Return the [x, y] coordinate for the center point of the cell that contains the specified text.  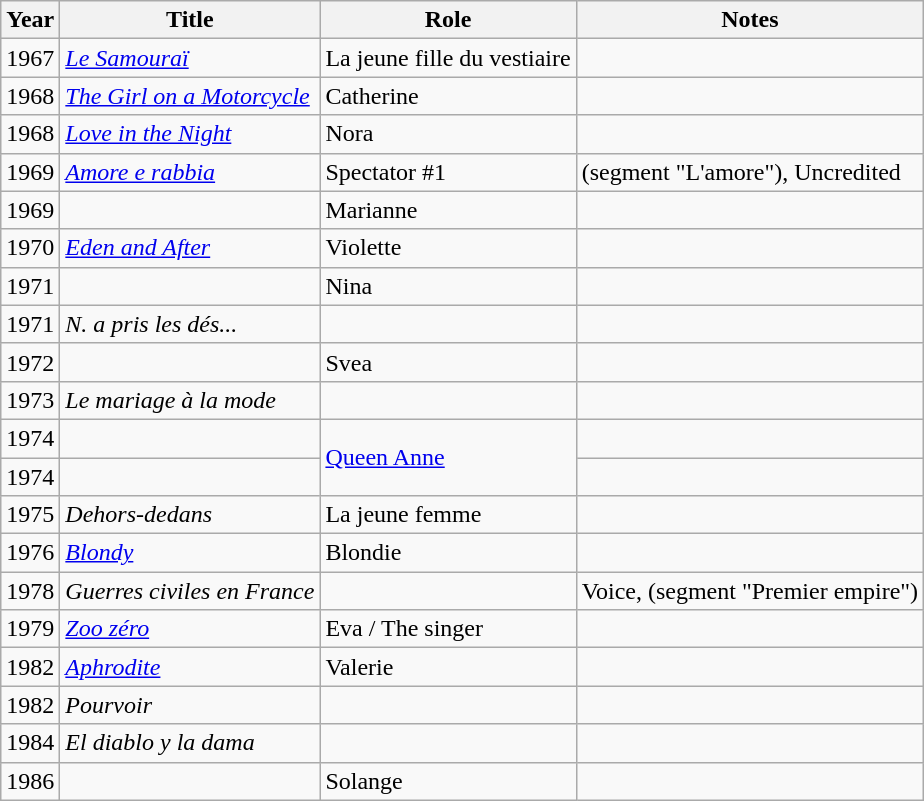
Notes [750, 20]
Guerres civiles en France [190, 591]
1973 [30, 400]
Eden and After [190, 248]
1972 [30, 362]
1975 [30, 515]
Aphrodite [190, 667]
Dehors-dedans [190, 515]
Le mariage à la mode [190, 400]
The Girl on a Motorcycle [190, 96]
Blondy [190, 553]
1976 [30, 553]
Role [448, 20]
1984 [30, 743]
Blondie [448, 553]
Queen Anne [448, 457]
Voice, (segment "Premier empire") [750, 591]
Title [190, 20]
Spectator #1 [448, 172]
1986 [30, 781]
Zoo zéro [190, 629]
Svea [448, 362]
Love in the Night [190, 134]
Le Samouraï [190, 58]
1979 [30, 629]
Nora [448, 134]
Amore e rabbia [190, 172]
La jeune fille du vestiaire [448, 58]
Nina [448, 286]
Marianne [448, 210]
Solange [448, 781]
1978 [30, 591]
1967 [30, 58]
Year [30, 20]
N. a pris les dés... [190, 324]
Eva / The singer [448, 629]
Catherine [448, 96]
Violette [448, 248]
1970 [30, 248]
Valerie [448, 667]
La jeune femme [448, 515]
El diablo y la dama [190, 743]
Pourvoir [190, 705]
(segment "L'amore"), Uncredited [750, 172]
